Detect which cell encompasses the target text, then output its [X, Y] center coordinate. 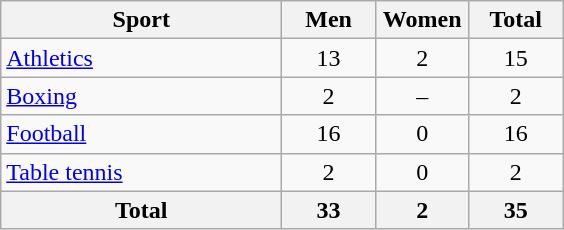
– [422, 96]
Table tennis [142, 172]
Sport [142, 20]
Women [422, 20]
15 [516, 58]
Athletics [142, 58]
Boxing [142, 96]
33 [329, 210]
35 [516, 210]
Men [329, 20]
Football [142, 134]
13 [329, 58]
